Extract the [x, y] coordinate from the center of the cell holding the provided text.  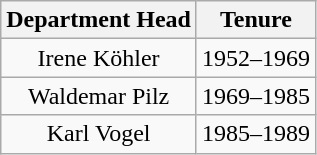
1969–1985 [256, 96]
Irene Köhler [99, 58]
1952–1969 [256, 58]
1985–1989 [256, 134]
Department Head [99, 20]
Karl Vogel [99, 134]
Tenure [256, 20]
Waldemar Pilz [99, 96]
